Output the (x, y) coordinate of the center of the cell containing the given text.  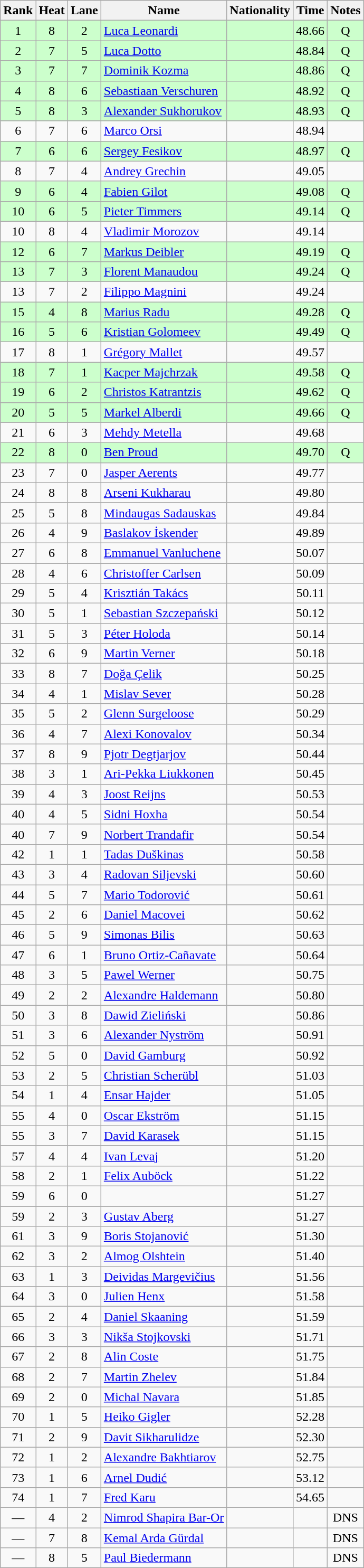
Nimrod Shapira Bar-Or (164, 1517)
57 (18, 1156)
49.28 (310, 312)
49.05 (310, 171)
30 (18, 613)
49.62 (310, 392)
Boris Stojanović (164, 1236)
Sidni Hoxha (164, 814)
Ensar Hajder (164, 1095)
Gustav Aberg (164, 1216)
49.08 (310, 191)
50.11 (310, 593)
73 (18, 1477)
39 (18, 794)
51.05 (310, 1095)
42 (18, 854)
50.25 (310, 674)
Marius Radu (164, 312)
Grégory Mallet (164, 352)
50.86 (310, 1015)
52 (18, 1055)
50.18 (310, 654)
Filippo Magnini (164, 292)
50.60 (310, 874)
50.62 (310, 915)
50.44 (310, 754)
Mehdy Metella (164, 432)
50.09 (310, 573)
70 (18, 1417)
Fred Karu (164, 1497)
12 (18, 252)
Arseni Kukharau (164, 493)
Dawid Zieliński (164, 1015)
51.03 (310, 1075)
Almog Olshtein (164, 1257)
16 (18, 332)
51.58 (310, 1297)
49.84 (310, 513)
Daniel Skaaning (164, 1317)
Glenn Surgeloose (164, 714)
Martin Zhelev (164, 1377)
Heat (52, 11)
63 (18, 1277)
Nationality (260, 11)
Rank (18, 11)
38 (18, 774)
Pieter Timmers (164, 211)
Christian Scherübl (164, 1075)
Alexi Konovalov (164, 734)
37 (18, 754)
71 (18, 1437)
49.66 (310, 412)
Krisztián Takács (164, 593)
26 (18, 533)
Heiko Gigler (164, 1417)
Felix Auböck (164, 1176)
62 (18, 1257)
50.58 (310, 854)
17 (18, 352)
Pawel Werner (164, 975)
61 (18, 1236)
50.07 (310, 553)
22 (18, 452)
Ivan Levaj (164, 1156)
Notes (346, 11)
43 (18, 874)
49.57 (310, 352)
50.34 (310, 734)
Kemal Arda Gürdal (164, 1538)
48.92 (310, 91)
Paul Biedermann (164, 1558)
Mario Todorović (164, 895)
Deividas Margevičius (164, 1277)
24 (18, 493)
51.30 (310, 1236)
49.77 (310, 473)
51.22 (310, 1176)
Lane (84, 11)
52.28 (310, 1417)
58 (18, 1176)
67 (18, 1357)
David Karasek (164, 1136)
50.53 (310, 794)
51.84 (310, 1377)
51.20 (310, 1156)
32 (18, 654)
66 (18, 1337)
50.91 (310, 1035)
53.12 (310, 1477)
27 (18, 553)
Emmanuel Vanluchene (164, 553)
50.12 (310, 613)
48.66 (310, 31)
50.64 (310, 955)
Alexander Sukhorukov (164, 111)
Arnel Dudić (164, 1477)
51.71 (310, 1337)
64 (18, 1297)
49.49 (310, 332)
Doğa Çelik (164, 674)
Alexandre Bakhtiarov (164, 1457)
Alin Coste (164, 1357)
Martin Verner (164, 654)
45 (18, 915)
Davit Sikharulidze (164, 1437)
51 (18, 1035)
20 (18, 412)
Andrey Grechin (164, 171)
50.29 (310, 714)
Joost Reijns (164, 794)
33 (18, 674)
53 (18, 1075)
David Gamburg (164, 1055)
Christos Katrantzis (164, 392)
19 (18, 392)
65 (18, 1317)
50.28 (310, 694)
Kristian Golomeev (164, 332)
50 (18, 1015)
Baslakov İskender (164, 533)
Sebastian Szczepański (164, 613)
Alexandre Haldemann (164, 995)
Markus Deibler (164, 252)
Alexander Nyström (164, 1035)
72 (18, 1457)
Radovan Siljevski (164, 874)
Simonas Bilis (164, 935)
54 (18, 1095)
Luca Leonardi (164, 31)
50.75 (310, 975)
Jasper Aerents (164, 473)
44 (18, 895)
Name (164, 11)
Bruno Ortiz-Cañavate (164, 955)
49.70 (310, 452)
Ari-Pekka Liukkonen (164, 774)
68 (18, 1377)
15 (18, 312)
Daniel Macovei (164, 915)
25 (18, 513)
21 (18, 432)
Sebastiaan Verschuren (164, 91)
50.92 (310, 1055)
51.40 (310, 1257)
74 (18, 1497)
31 (18, 634)
Mindaugas Sadauskas (164, 513)
35 (18, 714)
34 (18, 694)
Markel Alberdi (164, 412)
48 (18, 975)
29 (18, 593)
50.45 (310, 774)
49.89 (310, 533)
49.58 (310, 372)
48.94 (310, 131)
Christoffer Carlsen (164, 573)
50.61 (310, 895)
48.84 (310, 51)
50.80 (310, 995)
Péter Holoda (164, 634)
Kacper Majchrzak (164, 372)
54.65 (310, 1497)
Norbert Trandafir (164, 834)
28 (18, 573)
Florent Manaudou (164, 272)
52.75 (310, 1457)
Michal Navara (164, 1397)
23 (18, 473)
49.68 (310, 432)
47 (18, 955)
51.75 (310, 1357)
51.56 (310, 1277)
49.80 (310, 493)
Ben Proud (164, 452)
50.63 (310, 935)
51.85 (310, 1397)
Nikša Stojkovski (164, 1337)
69 (18, 1397)
Time (310, 11)
Julien Henx (164, 1297)
Pjotr Degtjarjov (164, 754)
48.97 (310, 151)
49.19 (310, 252)
Sergey Fesikov (164, 151)
Luca Dotto (164, 51)
Dominik Kozma (164, 71)
Fabien Gilot (164, 191)
48.86 (310, 71)
Tadas Duškinas (164, 854)
36 (18, 734)
51.59 (310, 1317)
18 (18, 372)
52.30 (310, 1437)
50.14 (310, 634)
Oscar Ekström (164, 1116)
48.93 (310, 111)
Marco Orsi (164, 131)
Mislav Sever (164, 694)
49 (18, 995)
Vladimir Morozov (164, 231)
46 (18, 935)
